Return (X, Y) of the center of cell containing provided text 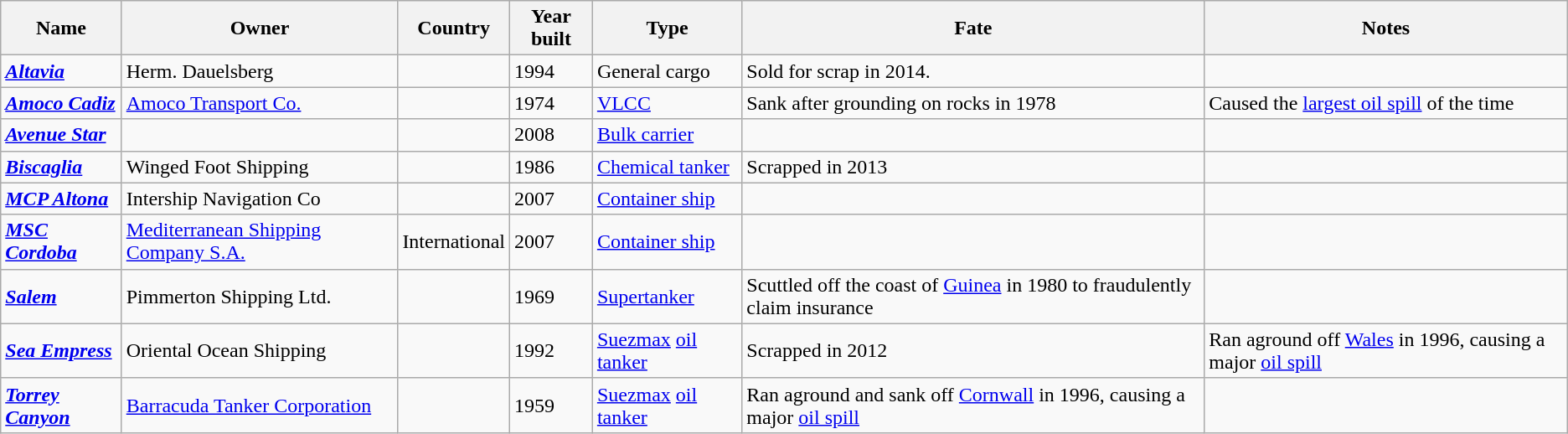
Avenue Star (61, 135)
Barracuda Tanker Corporation (260, 406)
Fate (973, 28)
Sea Empress (61, 350)
Biscaglia (61, 167)
Winged Foot Shipping (260, 167)
General cargo (667, 71)
1986 (551, 167)
1969 (551, 297)
Sank after grounding on rocks in 1978 (973, 103)
Salem (61, 297)
Oriental Ocean Shipping (260, 350)
Year built (551, 28)
1959 (551, 406)
VLCC (667, 103)
Pimmerton Shipping Ltd. (260, 297)
Ran aground and sank off Cornwall in 1996, causing a major oil spill (973, 406)
1994 (551, 71)
Name (61, 28)
Supertanker (667, 297)
Herm. Dauelsberg (260, 71)
International (454, 241)
Mediterranean Shipping Company S.A. (260, 241)
Ran aground off Wales in 1996, causing a major oil spill (1385, 350)
Bulk carrier (667, 135)
Type (667, 28)
Sold for scrap in 2014. (973, 71)
Intership Navigation Co (260, 199)
Scrapped in 2013 (973, 167)
Scuttled off the coast of Guinea in 1980 to fraudulently claim insurance (973, 297)
Scrapped in 2012 (973, 350)
1992 (551, 350)
1974 (551, 103)
Torrey Canyon (61, 406)
Chemical tanker (667, 167)
MCP Altona (61, 199)
Caused the largest oil spill of the time (1385, 103)
Notes (1385, 28)
Altavia (61, 71)
MSC Cordoba (61, 241)
2008 (551, 135)
Amoco Transport Co. (260, 103)
Owner (260, 28)
Country (454, 28)
Amoco Cadiz (61, 103)
